Search for the cell housing the specified text and yield its (x, y) center coordinate. 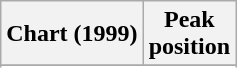
Chart (1999) (72, 34)
Peakposition (189, 34)
